Determine the (X, Y) coordinate at the center of the cell enclosing the given text.  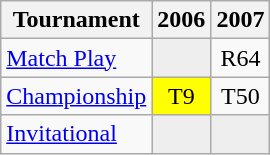
Match Play (76, 58)
Tournament (76, 20)
2006 (182, 20)
T9 (182, 96)
2007 (240, 20)
R64 (240, 58)
Championship (76, 96)
T50 (240, 96)
Invitational (76, 134)
